For the text-containing cell, return its midpoint in (X, Y) coordinate format. 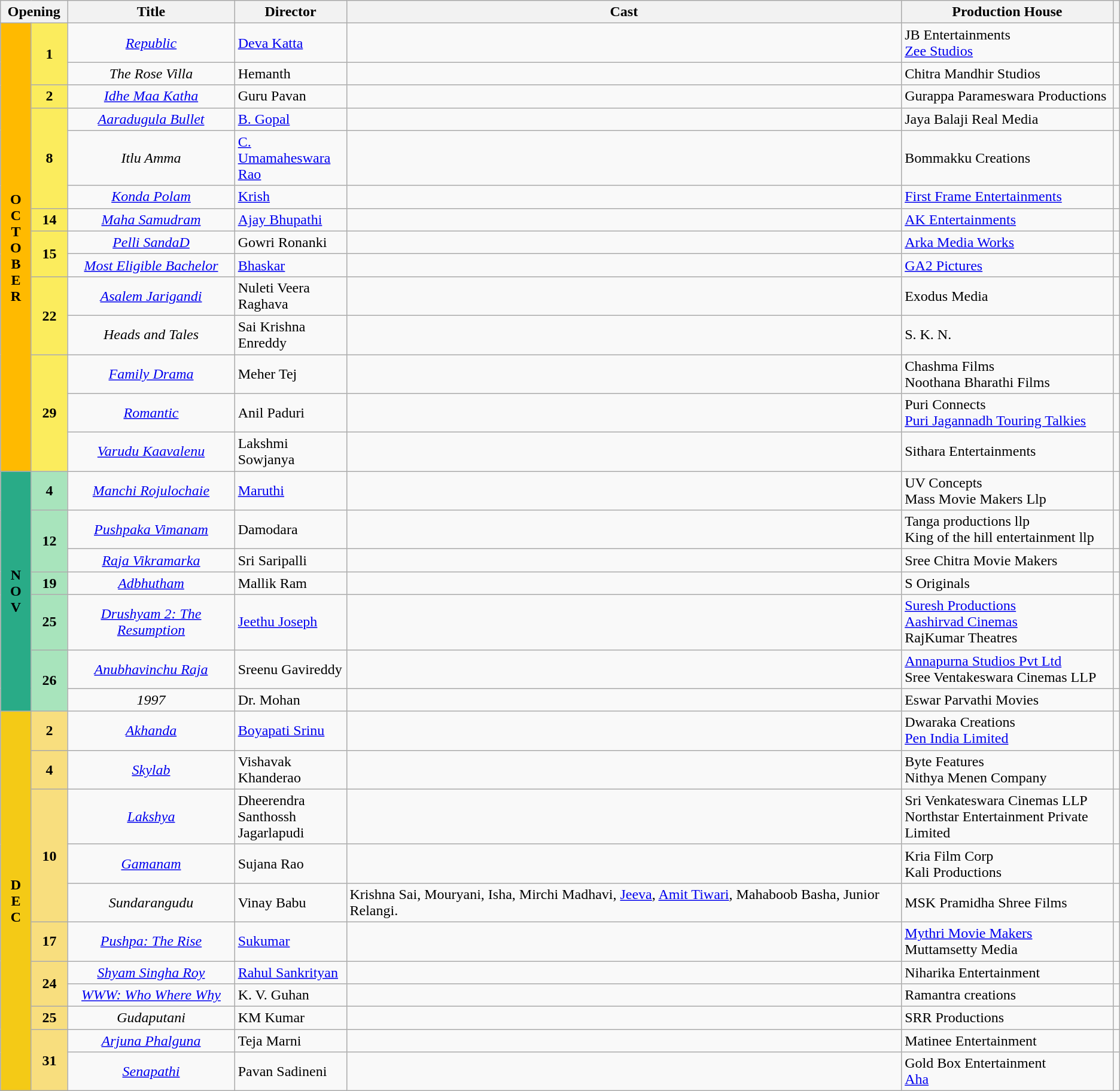
Annapurna Studios Pvt Ltd Sree Ventakeswara Cinemas LLP (1008, 669)
Krish (291, 197)
Sree Chitra Movie Makers (1008, 560)
Vishavak Khanderao (291, 769)
17 (49, 941)
Anil Paduri (291, 413)
Bommakku Creations (1008, 158)
SRR Productions (1008, 1018)
Maruthi (291, 490)
Byte FeaturesNithya Menen Company (1008, 769)
Sri Venkateswara Cinemas LLPNorthstar Entertainment Private Limited (1008, 816)
AK Entertainments (1008, 220)
Niharika Entertainment (1008, 972)
31 (49, 1060)
Suresh ProductionsAashirvad CinemasRajKumar Theatres (1008, 622)
Mythri Movie MakersMuttamsetty Media (1008, 941)
22 (49, 315)
Dwaraka CreationsPen India Limited (1008, 731)
Drushyam 2: The Resumption (151, 622)
Tanga productions llpKing of the hill entertainment llp (1008, 530)
12 (49, 541)
C. Umamaheswara Rao (291, 158)
Ramantra creations (1008, 995)
Pushpaka Vimanam (151, 530)
1997 (151, 700)
Ajay Bhupathi (291, 220)
Gamanam (151, 864)
Lakshmi Sowjanya (291, 452)
WWW: Who Where Why (151, 995)
Sai Krishna Enreddy (291, 335)
Arka Media Works (1008, 242)
Chashma FilmsNoothana Bharathi Films (1008, 373)
K. V. Guhan (291, 995)
Arjuna Phalguna (151, 1041)
Sri Saripalli (291, 560)
Matinee Entertainment (1008, 1041)
Jeethu Joseph (291, 622)
Cast (624, 12)
UV Concepts Mass Movie Makers Llp (1008, 490)
Anubhavinchu Raja (151, 669)
Title (151, 12)
Lakshya (151, 816)
Gudaputani (151, 1018)
Puri ConnectsPuri Jagannadh Touring Talkies (1008, 413)
NOV (16, 591)
Romantic (151, 413)
Rahul Sankrityan (291, 972)
14 (49, 220)
Dr. Mohan (291, 700)
10 (49, 855)
Kria Film CorpKali Productions (1008, 864)
Itlu Amma (151, 158)
19 (49, 583)
Shyam Singha Roy (151, 972)
8 (49, 158)
29 (49, 413)
Exodus Media (1008, 295)
DEC (16, 901)
Dheerendra Santhossh Jagarlapudi (291, 816)
Senapathi (151, 1072)
Vinay Babu (291, 902)
JB EntertainmentsZee Studios (1008, 43)
Pushpa: The Rise (151, 941)
24 (49, 983)
1 (49, 54)
Krishna Sai, Mouryani, Isha, Mirchi Madhavi, Jeeva, Amit Tiwari, Mahaboob Basha, Junior Relangi. (624, 902)
Varudu Kaavalenu (151, 452)
Maha Samudram (151, 220)
Sukumar (291, 941)
Pelli SandaD (151, 242)
Gold Box EntertainmentAha (1008, 1072)
Mallik Ram (291, 583)
Family Drama (151, 373)
Sujana Rao (291, 864)
MSK Pramidha Shree Films (1008, 902)
Idhe Maa Katha (151, 96)
Gurappa Parameswara Productions (1008, 96)
GA2 Pictures (1008, 265)
Aaradugula Bullet (151, 119)
Sithara Entertainments (1008, 452)
Production House (1008, 12)
Damodara (291, 530)
KM Kumar (291, 1018)
S. K. N. (1008, 335)
Raja Vikramarka (151, 560)
Jaya Balaji Real Media (1008, 119)
The Rose Villa (151, 74)
Meher Tej (291, 373)
Director (291, 12)
Hemanth (291, 74)
Boyapati Srinu (291, 731)
Deva Katta (291, 43)
S Originals (1008, 583)
OCTOBER (16, 248)
Heads and Tales (151, 335)
Pavan Sadineni (291, 1072)
Guru Pavan (291, 96)
B. Gopal (291, 119)
Republic (151, 43)
Sreenu Gavireddy (291, 669)
Adbhutham (151, 583)
Teja Marni (291, 1041)
Eswar Parvathi Movies (1008, 700)
Manchi Rojulochaie (151, 490)
First Frame Entertainments (1008, 197)
Nuleti Veera Raghava (291, 295)
26 (49, 681)
Chitra Mandhir Studios (1008, 74)
Gowri Ronanki (291, 242)
15 (49, 254)
Akhanda (151, 731)
Sundarangudu (151, 902)
Skylab (151, 769)
Asalem Jarigandi (151, 295)
Bhaskar (291, 265)
Opening (34, 12)
Most Eligible Bachelor (151, 265)
Konda Polam (151, 197)
